Provide the [X, Y] coordinate of the cell's center where the given text is located.  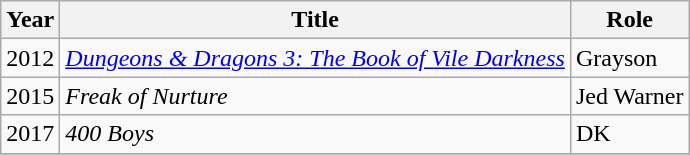
Jed Warner [630, 96]
2012 [30, 58]
Freak of Nurture [316, 96]
Dungeons & Dragons 3: The Book of Vile Darkness [316, 58]
Grayson [630, 58]
DK [630, 134]
Title [316, 20]
2017 [30, 134]
Role [630, 20]
2015 [30, 96]
Year [30, 20]
400 Boys [316, 134]
